Identify which cell holds the provided text, then report its [x, y] central coordinate. 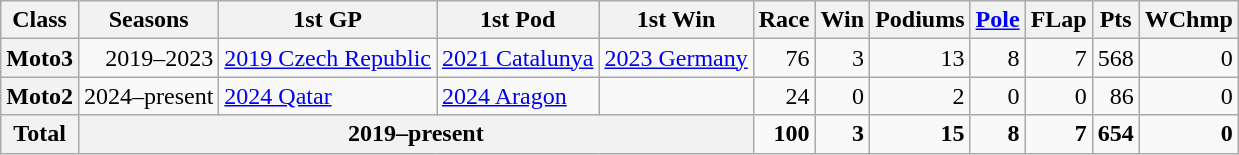
1st GP [328, 20]
FLap [1058, 20]
15 [920, 134]
Moto2 [40, 96]
2019–2023 [148, 58]
Pole [998, 20]
Pts [1116, 20]
76 [784, 58]
Class [40, 20]
86 [1116, 96]
13 [920, 58]
Win [842, 20]
1st Pod [518, 20]
654 [1116, 134]
2024–present [148, 96]
1st Win [676, 20]
Seasons [148, 20]
2024 Aragon [518, 96]
24 [784, 96]
WChmp [1188, 20]
Race [784, 20]
Podiums [920, 20]
100 [784, 134]
Moto3 [40, 58]
2019 Czech Republic [328, 58]
2019–present [416, 134]
2023 Germany [676, 58]
2021 Catalunya [518, 58]
2 [920, 96]
568 [1116, 58]
Total [40, 134]
2024 Qatar [328, 96]
